Locate the cell with the specified text and output its [x, y] center coordinate. 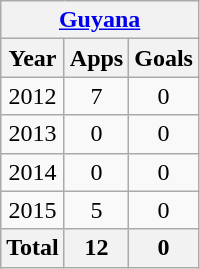
12 [96, 248]
2014 [33, 172]
Apps [96, 58]
2015 [33, 210]
Goals [164, 58]
5 [96, 210]
7 [96, 96]
Year [33, 58]
2013 [33, 134]
Guyana [100, 20]
Total [33, 248]
2012 [33, 96]
